Output the (x, y) coordinate of the center of the cell containing the given text.  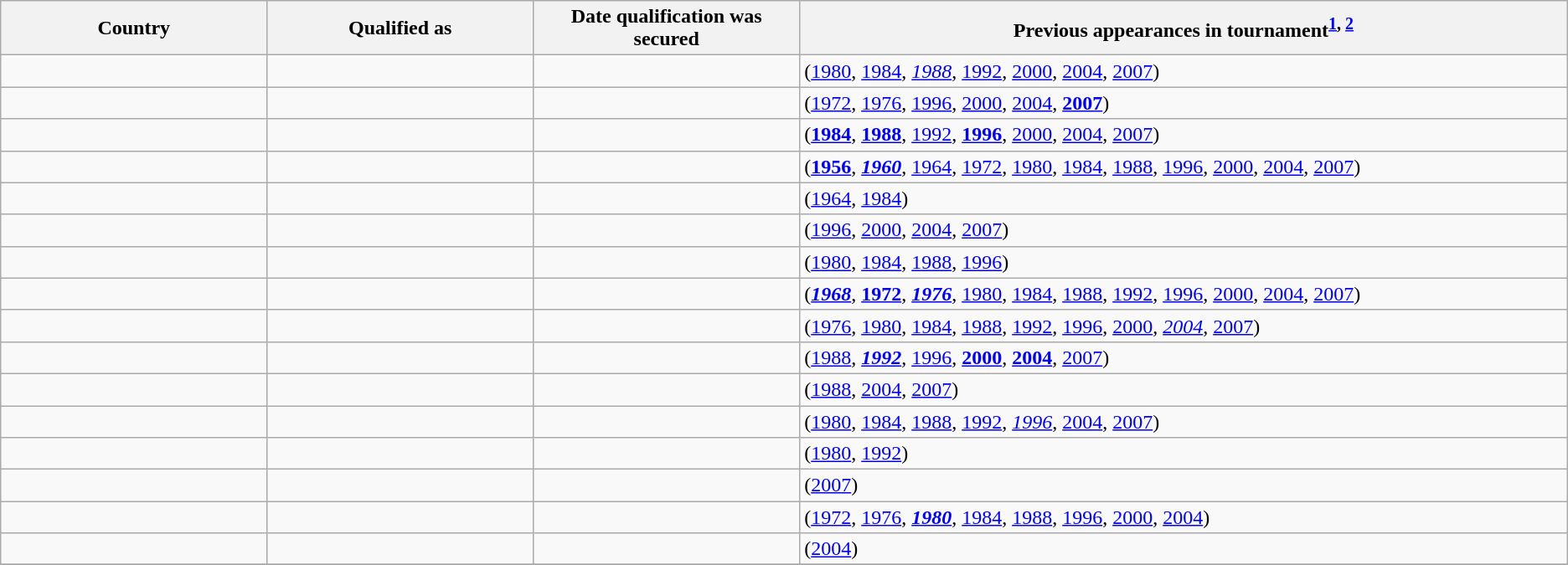
(1996, 2000, 2004, 2007) (1184, 230)
Previous appearances in tournament1, 2 (1184, 28)
Date qualification was secured (667, 28)
(1956, 1960, 1964, 1972, 1980, 1984, 1988, 1996, 2000, 2004, 2007) (1184, 167)
(2004) (1184, 549)
(2007) (1184, 485)
(1976, 1980, 1984, 1988, 1992, 1996, 2000, 2004, 2007) (1184, 326)
Country (134, 28)
(1968, 1972, 1976, 1980, 1984, 1988, 1992, 1996, 2000, 2004, 2007) (1184, 294)
(1980, 1984, 1988, 1992, 1996, 2004, 2007) (1184, 421)
(1988, 1992, 1996, 2000, 2004, 2007) (1184, 357)
(1980, 1984, 1988, 1996) (1184, 262)
(1980, 1992) (1184, 454)
(1988, 2004, 2007) (1184, 389)
(1980, 1984, 1988, 1992, 2000, 2004, 2007) (1184, 71)
(1984, 1988, 1992, 1996, 2000, 2004, 2007) (1184, 135)
(1972, 1976, 1980, 1984, 1988, 1996, 2000, 2004) (1184, 517)
(1964, 1984) (1184, 198)
(1972, 1976, 1996, 2000, 2004, 2007) (1184, 103)
Qualified as (400, 28)
